Return (x, y) of the center of cell containing provided text 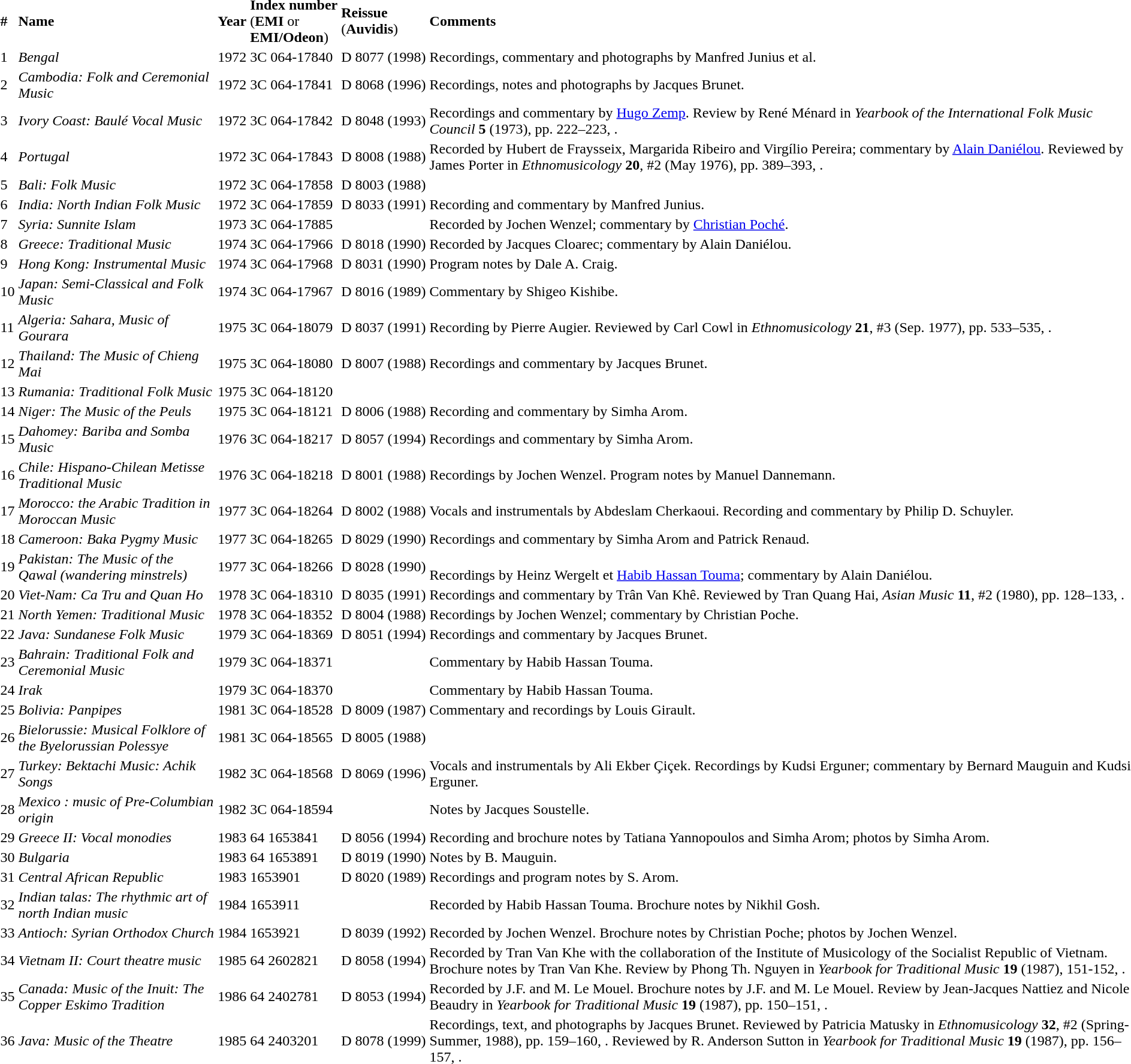
1653911 (294, 905)
3C 064-18080 (294, 363)
3C 064-18264 (294, 511)
D 8057 (1994) (384, 439)
D 8033 (1991) (384, 204)
Viet-Nam: Ca Tru and Quan Ho (116, 595)
3C 064-18594 (294, 809)
3C 064-18218 (294, 475)
Morocco: the Arabic Tradition in Moroccan Music (116, 511)
Greece: Traditional Music (116, 244)
D 8077 (1998) (384, 57)
3C 064-18568 (294, 773)
Rumania: Traditional Folk Music (116, 391)
3C 064-17841 (294, 85)
3C 064-17967 (294, 291)
D 8068 (1996) (384, 85)
Pakistan: The Music of the Qawal (wandering minstrels) (116, 567)
3C 064-18120 (294, 391)
D 8039 (1992) (384, 933)
D 8069 (1996) (384, 773)
Portugal (116, 157)
3C 064-18528 (294, 710)
D 8056 (1994) (384, 837)
Bengal (116, 57)
D 8035 (1991) (384, 595)
D 8002 (1988) (384, 511)
D 8048 (1993) (384, 121)
Java: Sundanese Folk Music (116, 634)
Canada: Music of the Inuit: The Copper Eskimo Tradition (116, 996)
3C 064-18079 (294, 327)
D 8009 (1987) (384, 710)
64 2402781 (294, 996)
3C 064-18266 (294, 567)
Bahrain: Traditional Folk and Ceremonial Music (116, 662)
Turkey: Bektachi Music: Achik Songs (116, 773)
D 8028 (1990) (384, 567)
Japan: Semi-Classical and Folk Music (116, 291)
D 8019 (1990) (384, 857)
D 8001 (1988) (384, 475)
D 8018 (1990) (384, 244)
Bolivia: Panpipes (116, 710)
1653921 (294, 933)
3C 064-18265 (294, 539)
D 8003 (1988) (384, 185)
North Yemen: Traditional Music (116, 614)
Hong Kong: Instrumental Music (116, 264)
Mexico : music of Pre-Columbian origin (116, 809)
Thailand: The Music of Chieng Mai (116, 363)
Cameroon: Baka Pygmy Music (116, 539)
D 8029 (1990) (384, 539)
3C 064-17968 (294, 264)
1973 (233, 224)
Dahomey: Bariba and Somba Music (116, 439)
D 8007 (1988) (384, 363)
3C 064-18369 (294, 634)
D 8006 (1988) (384, 411)
Ivory Coast: Baulé Vocal Music (116, 121)
Bali: Folk Music (116, 185)
Bulgaria (116, 857)
64 1653891 (294, 857)
Antioch: Syrian Orthodox Church (116, 933)
Central African Republic (116, 877)
3C 064-18371 (294, 662)
D 8005 (1988) (384, 737)
3C 064-18121 (294, 411)
Syria: Sunnite Islam (116, 224)
3C 064-18370 (294, 690)
Bielorussie: Musical Folklore of the Byelorussian Polessye (116, 737)
64 1653841 (294, 837)
Cambodia: Folk and Ceremonial Music (116, 85)
1986 (233, 996)
3C 064-17842 (294, 121)
3C 064-17858 (294, 185)
1985 (233, 960)
64 2602821 (294, 960)
D 8037 (1991) (384, 327)
3C 064-18352 (294, 614)
D 8016 (1989) (384, 291)
3C 064-17843 (294, 157)
D 8053 (1994) (384, 996)
3C 064-18310 (294, 595)
D 8004 (1988) (384, 614)
Greece II: Vocal monodies (116, 837)
Irak (116, 690)
3C 064-18565 (294, 737)
3C 064-17840 (294, 57)
3C 064-17885 (294, 224)
Algeria: Sahara, Music of Gourara (116, 327)
Niger: The Music of the Peuls (116, 411)
3C 064-18217 (294, 439)
D 8020 (1989) (384, 877)
Chile: Hispano-Chilean Metisse Traditional Music (116, 475)
3C 064-17859 (294, 204)
Indian talas: The rhythmic art of north Indian music (116, 905)
1653901 (294, 877)
D 8058 (1994) (384, 960)
D 8031 (1990) (384, 264)
D 8051 (1994) (384, 634)
Vietnam II: Court theatre music (116, 960)
3C 064-17966 (294, 244)
India: North Indian Folk Music (116, 204)
D 8008 (1988) (384, 157)
